Output the [X, Y] coordinate of the center of the cell containing the given text.  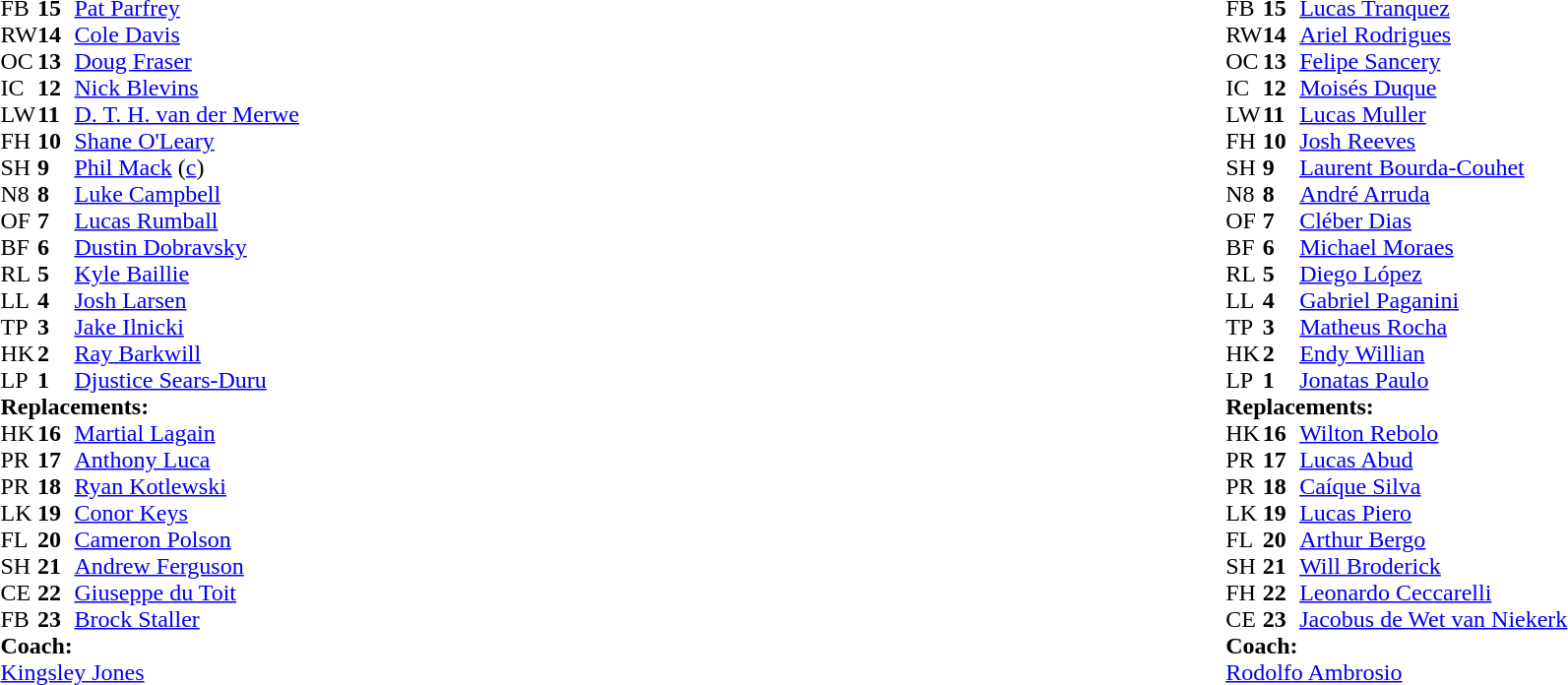
Giuseppe du Toit [187, 592]
Josh Larsen [187, 301]
Cléber Dias [1433, 220]
Ariel Rodrigues [1433, 35]
Gabriel Paganini [1433, 301]
D. T. H. van der Merwe [187, 114]
Caíque Silva [1433, 486]
Endy Willian [1433, 354]
Jake Ilnicki [187, 327]
André Arruda [1433, 195]
Will Broderick [1433, 567]
Conor Keys [187, 514]
Kyle Baillie [187, 274]
Jacobus de Wet van Niekerk [1433, 620]
Djustice Sears-Duru [187, 380]
Wilton Rebolo [1433, 433]
Martial Lagain [187, 433]
Doug Fraser [187, 61]
Leonardo Ceccarelli [1433, 592]
Lucas Muller [1433, 114]
Luke Campbell [187, 195]
Ryan Kotlewski [187, 486]
Anthony Luca [187, 461]
Felipe Sancery [1433, 61]
Arthur Bergo [1433, 539]
Michael Moraes [1433, 248]
Lucas Piero [1433, 514]
Moisés Duque [1433, 89]
Cole Davis [187, 35]
Josh Reeves [1433, 142]
Cameron Polson [187, 539]
Diego López [1433, 274]
Nick Blevins [187, 89]
Andrew Ferguson [187, 567]
Laurent Bourda-Couhet [1433, 167]
Brock Staller [187, 620]
Matheus Rocha [1433, 327]
Lucas Rumball [187, 220]
Phil Mack (c) [187, 167]
Ray Barkwill [187, 354]
Dustin Dobravsky [187, 248]
Lucas Abud [1433, 461]
Shane O'Leary [187, 142]
Jonatas Paulo [1433, 380]
FB [19, 620]
